Provide the (X, Y) coordinate of the cell's center where the given text is located.  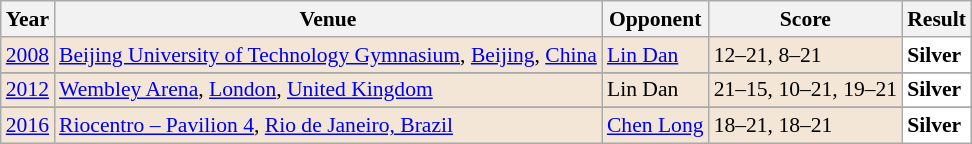
Opponent (656, 19)
Chen Long (656, 126)
2012 (28, 90)
Result (936, 19)
Beijing University of Technology Gymnasium, Beijing, China (328, 55)
Venue (328, 19)
12–21, 8–21 (806, 55)
21–15, 10–21, 19–21 (806, 90)
18–21, 18–21 (806, 126)
Score (806, 19)
Wembley Arena, London, United Kingdom (328, 90)
Year (28, 19)
2016 (28, 126)
2008 (28, 55)
Riocentro – Pavilion 4, Rio de Janeiro, Brazil (328, 126)
